Scan for the cell matching the given text and deliver its (X, Y) coordinate at center. 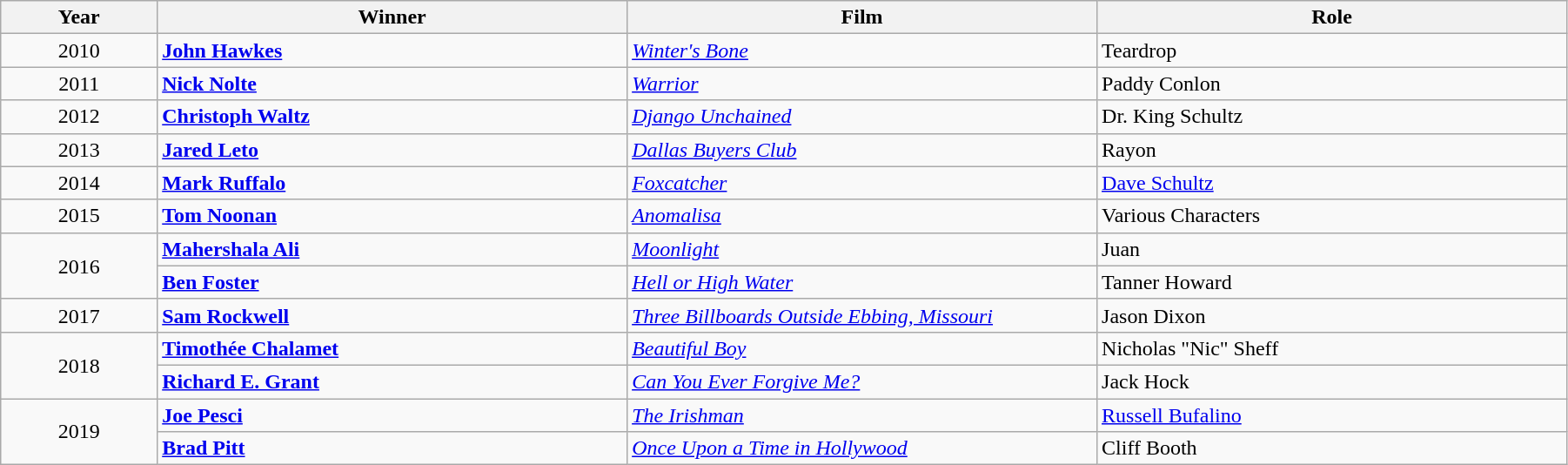
Rayon (1332, 150)
Sam Rockwell (392, 315)
Film (862, 17)
Teardrop (1332, 51)
Timothée Chalamet (392, 348)
Django Unchained (862, 117)
Foxcatcher (862, 183)
Nick Nolte (392, 84)
Juan (1332, 249)
Russell Bufalino (1332, 415)
Mahershala Ali (392, 249)
2013 (79, 150)
The Irishman (862, 415)
Beautiful Boy (862, 348)
Christoph Waltz (392, 117)
Nicholas "Nic" Sheff (1332, 348)
Various Characters (1332, 216)
2011 (79, 84)
Tom Noonan (392, 216)
Moonlight (862, 249)
Jason Dixon (1332, 315)
Can You Ever Forgive Me? (862, 381)
Winner (392, 17)
Dallas Buyers Club (862, 150)
Winter's Bone (862, 51)
Mark Ruffalo (392, 183)
Role (1332, 17)
John Hawkes (392, 51)
Jack Hock (1332, 381)
2018 (79, 365)
2017 (79, 315)
Dave Schultz (1332, 183)
Cliff Booth (1332, 448)
2010 (79, 51)
Richard E. Grant (392, 381)
Warrior (862, 84)
Dr. King Schultz (1332, 117)
Joe Pesci (392, 415)
2016 (79, 266)
2012 (79, 117)
Ben Foster (392, 282)
Tanner Howard (1332, 282)
2015 (79, 216)
2019 (79, 432)
Hell or High Water (862, 282)
2014 (79, 183)
Three Billboards Outside Ebbing, Missouri (862, 315)
Paddy Conlon (1332, 84)
Year (79, 17)
Jared Leto (392, 150)
Brad Pitt (392, 448)
Anomalisa (862, 216)
Once Upon a Time in Hollywood (862, 448)
